Search for the cell housing the specified text and yield its [X, Y] center coordinate. 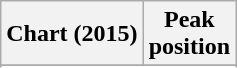
Chart (2015) [72, 34]
Peakposition [189, 34]
